Extract the [X, Y] coordinate from the center of the cell holding the provided text.  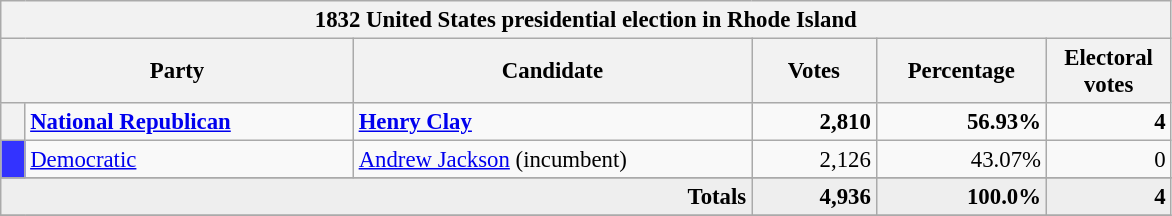
43.07% [961, 160]
Party [178, 72]
Electoral votes [1108, 72]
Democratic [189, 160]
Henry Clay [552, 122]
Andrew Jackson (incumbent) [552, 160]
Candidate [552, 72]
1832 United States presidential election in Rhode Island [586, 20]
100.0% [961, 197]
2,126 [814, 160]
Totals [376, 197]
Percentage [961, 72]
56.93% [961, 122]
4,936 [814, 197]
0 [1108, 160]
2,810 [814, 122]
National Republican [189, 122]
Votes [814, 72]
